Extract the (X, Y) coordinate from the center of the cell holding the provided text.  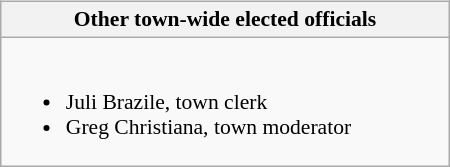
Juli Brazile, town clerkGreg Christiana, town moderator (225, 102)
Other town-wide elected officials (225, 20)
